Detect which cell encompasses the target text, then output its (x, y) center coordinate. 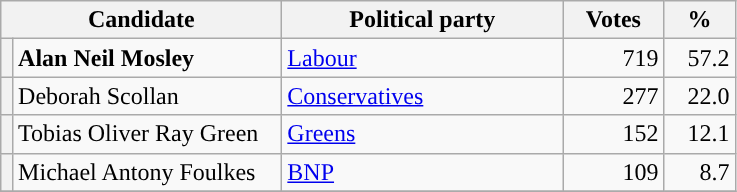
Labour (422, 58)
BNP (422, 172)
152 (614, 134)
Political party (422, 20)
Michael Antony Foulkes (148, 172)
277 (614, 96)
109 (614, 172)
% (700, 20)
12.1 (700, 134)
719 (614, 58)
57.2 (700, 58)
Conservatives (422, 96)
Candidate (142, 20)
Deborah Scollan (148, 96)
Votes (614, 20)
Tobias Oliver Ray Green (148, 134)
Greens (422, 134)
8.7 (700, 172)
22.0 (700, 96)
Alan Neil Mosley (148, 58)
